Capture the cell that displays the provided text and extract its [x, y] central coordinate. 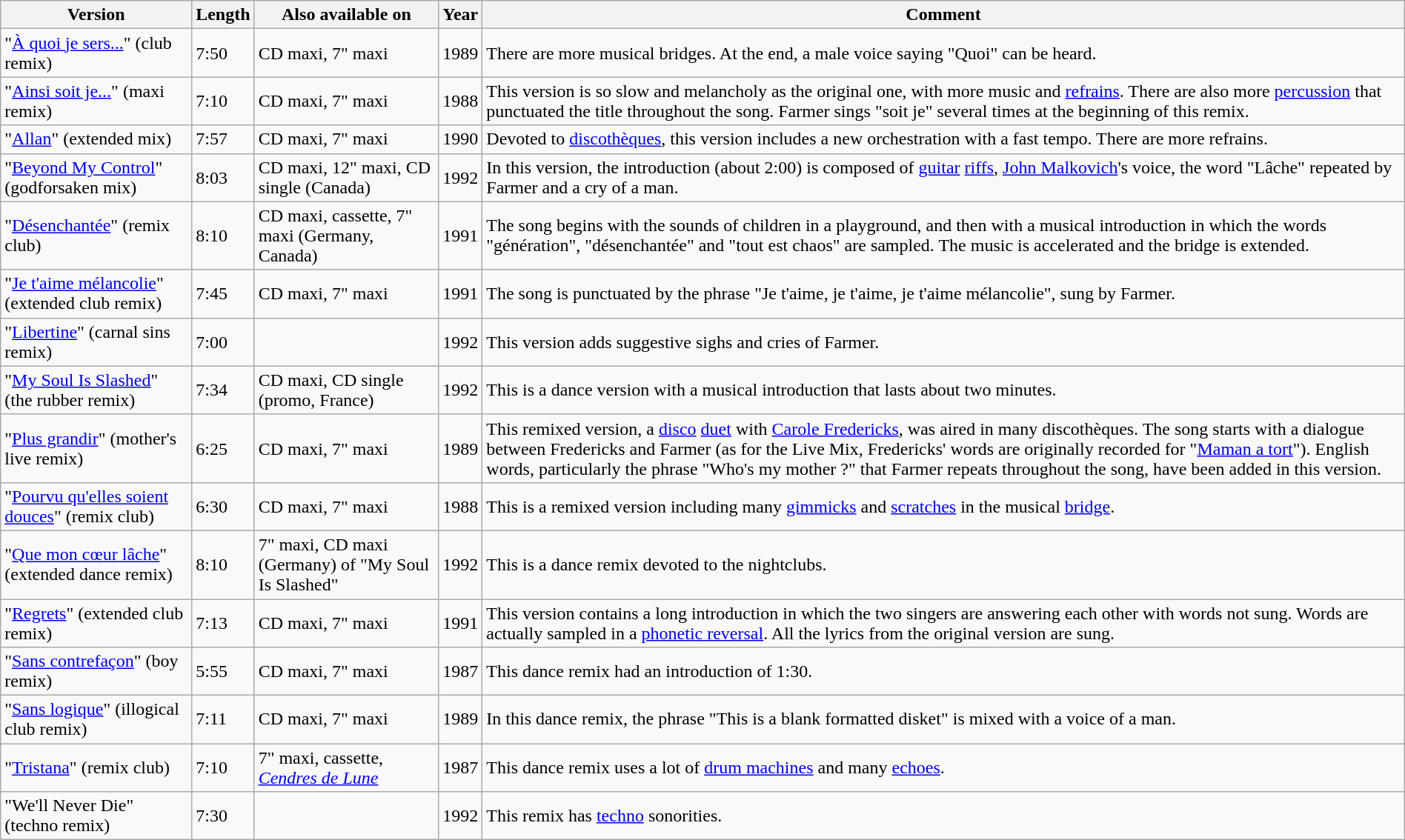
"Pourvu qu'elles soient douces" (remix club) [96, 507]
7:11 [223, 720]
7:30 [223, 816]
"Je t'aime mélancolie" (extended club remix) [96, 293]
7:00 [223, 342]
Version [96, 15]
7:13 [223, 622]
5:55 [223, 671]
CD maxi, CD single (promo, France) [347, 390]
This is a dance version with a musical introduction that lasts about two minutes. [943, 390]
Devoted to discothèques, this version includes a new orchestration with a fast tempo. There are more refrains. [943, 139]
Year [461, 15]
This version adds suggestive sighs and cries of Farmer. [943, 342]
"Sans logique" (illogical club remix) [96, 720]
CD maxi, 12" maxi, CD single (Canada) [347, 178]
1990 [461, 139]
"Regrets" (extended club remix) [96, 622]
There are more musical bridges. At the end, a male voice saying "Quoi" can be heard. [943, 53]
"Désenchantée" (remix club) [96, 236]
7:57 [223, 139]
7:34 [223, 390]
"Allan" (extended mix) [96, 139]
"Sans contrefaçon" (boy remix) [96, 671]
6:30 [223, 507]
"Ainsi soit je..." (maxi remix) [96, 101]
"Que mon cœur lâche" (extended dance remix) [96, 564]
7" maxi, CD maxi (Germany) of "My Soul Is Slashed" [347, 564]
This is a remixed version including many gimmicks and scratches in the musical bridge. [943, 507]
"We'll Never Die" (techno remix) [96, 816]
The song is punctuated by the phrase "Je t'aime, je t'aime, je t'aime mélancolie", sung by Farmer. [943, 293]
7:50 [223, 53]
6:25 [223, 448]
"À quoi je sers..." (club remix) [96, 53]
"Beyond My Control" (godforsaken mix) [96, 178]
8:03 [223, 178]
"Libertine" (carnal sins remix) [96, 342]
Length [223, 15]
"Tristana" (remix club) [96, 767]
Also available on [347, 15]
This dance remix had an introduction of 1:30. [943, 671]
"My Soul Is Slashed" (the rubber remix) [96, 390]
7:45 [223, 293]
7" maxi, cassette, Cendres de Lune [347, 767]
"Plus grandir" (mother's live remix) [96, 448]
CD maxi, cassette, 7" maxi (Germany, Canada) [347, 236]
This dance remix uses a lot of drum machines and many echoes. [943, 767]
In this dance remix, the phrase "This is a blank formatted disket" is mixed with a voice of a man. [943, 720]
Comment [943, 15]
This remix has techno sonorities. [943, 816]
This is a dance remix devoted to the nightclubs. [943, 564]
